Determine the [X, Y] coordinate at the center of the cell enclosing the given text.  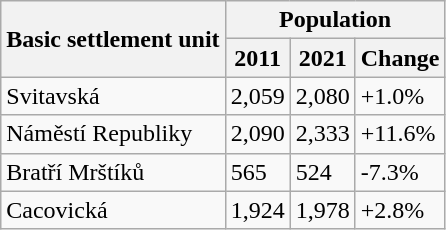
Basic settlement unit [113, 39]
2011 [258, 58]
1,924 [258, 210]
-7.3% [400, 172]
2021 [322, 58]
+2.8% [400, 210]
Náměstí Republiky [113, 134]
2,333 [322, 134]
Change [400, 58]
+1.0% [400, 96]
+11.6% [400, 134]
Svitavská [113, 96]
2,090 [258, 134]
524 [322, 172]
Bratří Mrštíků [113, 172]
2,059 [258, 96]
2,080 [322, 96]
Cacovická [113, 210]
Population [335, 20]
1,978 [322, 210]
565 [258, 172]
